Return [x, y] of the center of cell containing provided text 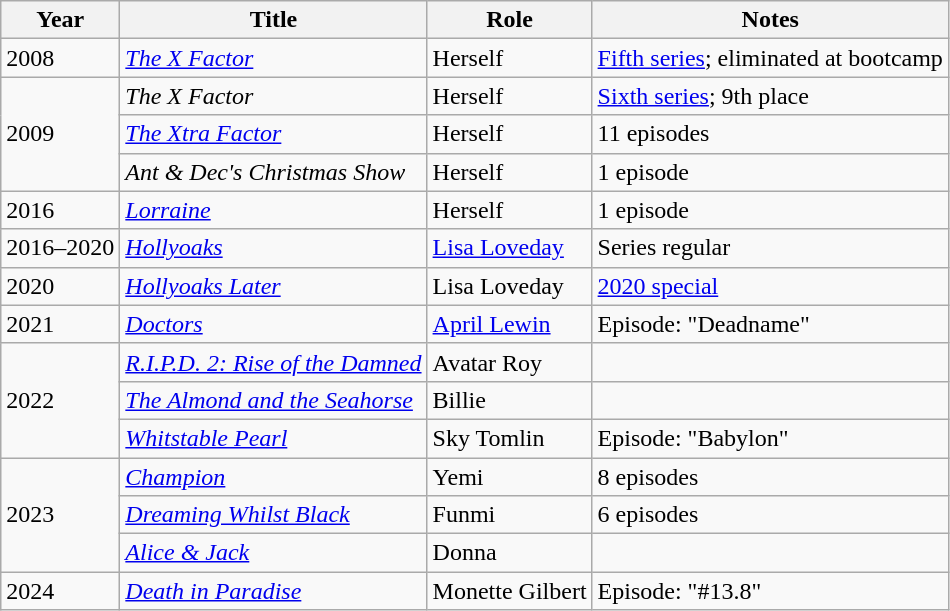
Dreaming Whilst Black [274, 515]
Hollyoaks [274, 248]
2020 [60, 286]
Doctors [274, 324]
The Almond and the Seahorse [274, 400]
Sixth series; 9th place [770, 96]
8 episodes [770, 477]
2022 [60, 400]
Death in Paradise [274, 591]
Episode: "#13.8" [770, 591]
Episode: "Babylon" [770, 438]
April Lewin [510, 324]
6 episodes [770, 515]
Alice & Jack [274, 553]
2020 special [770, 286]
2008 [60, 58]
Yemi [510, 477]
11 episodes [770, 134]
Donna [510, 553]
Avatar Roy [510, 362]
2009 [60, 134]
Monette Gilbert [510, 591]
R.I.P.D. 2: Rise of the Damned [274, 362]
Fifth series; eliminated at bootcamp [770, 58]
2021 [60, 324]
2016–2020 [60, 248]
Funmi [510, 515]
Notes [770, 20]
Title [274, 20]
Sky Tomlin [510, 438]
Year [60, 20]
Role [510, 20]
The Xtra Factor [274, 134]
Ant & Dec's Christmas Show [274, 172]
Billie [510, 400]
Episode: "Deadname" [770, 324]
Hollyoaks Later [274, 286]
Whitstable Pearl [274, 438]
2024 [60, 591]
2016 [60, 210]
Series regular [770, 248]
Lorraine [274, 210]
2023 [60, 515]
Champion [274, 477]
